Scan for the cell matching the given text and deliver its (X, Y) coordinate at center. 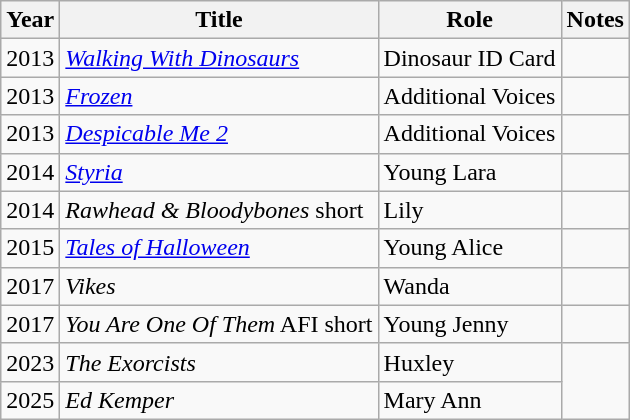
Young Alice (470, 248)
2023 (30, 362)
Styria (219, 172)
Lily (470, 210)
Young Jenny (470, 324)
Mary Ann (470, 400)
You Are One Of Them AFI short (219, 324)
Walking With Dinosaurs (219, 58)
2015 (30, 248)
Notes (595, 20)
Rawhead & Bloodybones short (219, 210)
Dinosaur ID Card (470, 58)
Wanda (470, 286)
Frozen (219, 96)
Year (30, 20)
Ed Kemper (219, 400)
2025 (30, 400)
Young Lara (470, 172)
Vikes (219, 286)
Title (219, 20)
Role (470, 20)
Despicable Me 2 (219, 134)
The Exorcists (219, 362)
Tales of Halloween (219, 248)
Huxley (470, 362)
